Find where the given text appears and provide that cell's center as [X, Y] coordinate. 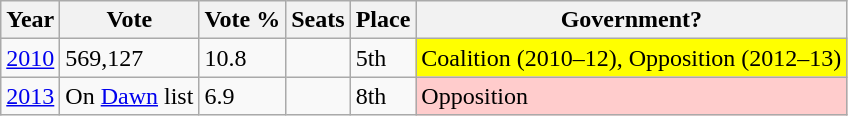
Vote % [242, 20]
Place [383, 20]
Coalition (2010–12), Opposition (2012–13) [632, 58]
Year [30, 20]
On Dawn list [130, 96]
10.8 [242, 58]
Vote [130, 20]
6.9 [242, 96]
569,127 [130, 58]
5th [383, 58]
Opposition [632, 96]
2013 [30, 96]
8th [383, 96]
Seats [318, 20]
Government? [632, 20]
2010 [30, 58]
